Provide the (X, Y) coordinate of the cell's center where the given text is located.  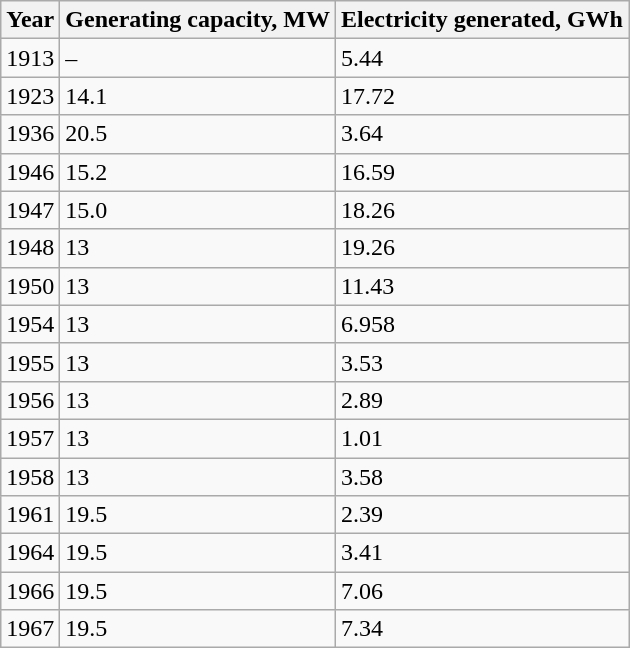
1946 (30, 172)
1955 (30, 362)
7.34 (482, 629)
1913 (30, 58)
15.0 (198, 210)
1948 (30, 248)
1958 (30, 477)
3.64 (482, 134)
1.01 (482, 438)
20.5 (198, 134)
1923 (30, 96)
16.59 (482, 172)
11.43 (482, 286)
1956 (30, 400)
3.41 (482, 553)
2.39 (482, 515)
7.06 (482, 591)
Generating capacity, MW (198, 20)
2.89 (482, 400)
3.58 (482, 477)
18.26 (482, 210)
17.72 (482, 96)
6.958 (482, 324)
5.44 (482, 58)
1966 (30, 591)
1950 (30, 286)
1936 (30, 134)
1961 (30, 515)
Electricity generated, GWh (482, 20)
Year (30, 20)
19.26 (482, 248)
1954 (30, 324)
1964 (30, 553)
1957 (30, 438)
15.2 (198, 172)
– (198, 58)
1967 (30, 629)
3.53 (482, 362)
1947 (30, 210)
14.1 (198, 96)
